Return [x, y] of the center of cell containing provided text 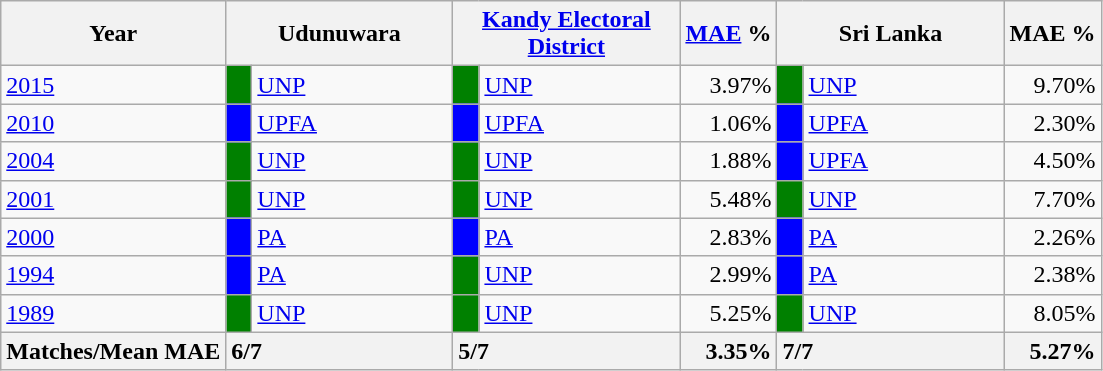
5/7 [566, 351]
5.27% [1052, 351]
2010 [114, 123]
1989 [114, 313]
2.83% [728, 237]
2000 [114, 237]
6/7 [340, 351]
1.06% [728, 123]
2.99% [728, 275]
Kandy Electoral District [566, 34]
Sri Lanka [890, 34]
1.88% [728, 161]
2015 [114, 85]
3.97% [728, 85]
Udunuwara [340, 34]
7/7 [890, 351]
9.70% [1052, 85]
5.25% [728, 313]
8.05% [1052, 313]
2.30% [1052, 123]
5.48% [728, 199]
1994 [114, 275]
4.50% [1052, 161]
2001 [114, 199]
3.35% [728, 351]
Year [114, 34]
2.26% [1052, 237]
Matches/Mean MAE [114, 351]
2004 [114, 161]
7.70% [1052, 199]
2.38% [1052, 275]
